Find where the given text appears and provide that cell's center as (x, y) coordinate. 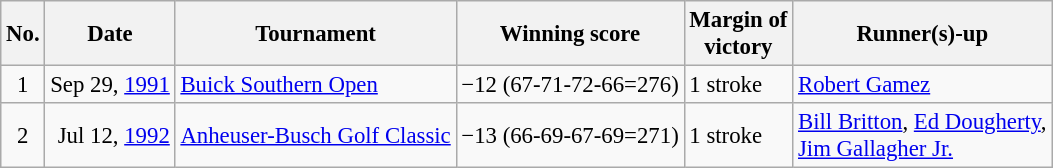
Sep 29, 1991 (110, 85)
Buick Southern Open (316, 85)
Date (110, 34)
Bill Britton, Ed Dougherty, Jim Gallagher Jr. (922, 136)
1 (23, 85)
Runner(s)-up (922, 34)
−13 (66-69-67-69=271) (570, 136)
Winning score (570, 34)
−12 (67-71-72-66=276) (570, 85)
Tournament (316, 34)
No. (23, 34)
Margin ofvictory (738, 34)
Jul 12, 1992 (110, 136)
2 (23, 136)
Robert Gamez (922, 85)
Anheuser-Busch Golf Classic (316, 136)
